Return the [x, y] coordinate for the center point of the cell that contains the specified text.  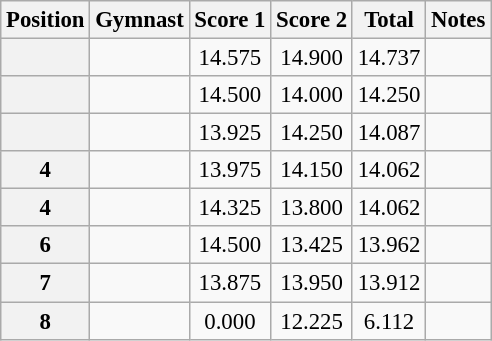
14.325 [230, 208]
13.912 [388, 283]
Position [46, 20]
13.950 [312, 283]
8 [46, 321]
0.000 [230, 321]
12.225 [312, 321]
Score 2 [312, 20]
6 [46, 245]
Notes [458, 20]
Total [388, 20]
14.087 [388, 133]
Score 1 [230, 20]
13.800 [312, 208]
13.925 [230, 133]
7 [46, 283]
14.900 [312, 58]
13.962 [388, 245]
13.425 [312, 245]
13.975 [230, 170]
14.150 [312, 170]
14.737 [388, 58]
Gymnast [140, 20]
14.575 [230, 58]
13.875 [230, 283]
14.000 [312, 95]
6.112 [388, 321]
